Find where the given text appears and provide that cell's center as (X, Y) coordinate. 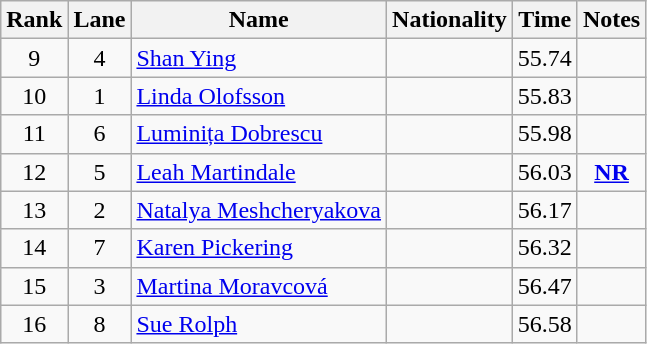
7 (100, 248)
NR (611, 172)
Linda Olofsson (259, 96)
Martina Moravcová (259, 286)
56.03 (544, 172)
2 (100, 210)
Nationality (450, 20)
Sue Rolph (259, 324)
56.47 (544, 286)
Rank (34, 20)
14 (34, 248)
Name (259, 20)
4 (100, 58)
55.98 (544, 134)
11 (34, 134)
10 (34, 96)
12 (34, 172)
Shan Ying (259, 58)
55.83 (544, 96)
8 (100, 324)
Karen Pickering (259, 248)
13 (34, 210)
1 (100, 96)
15 (34, 286)
56.32 (544, 248)
Luminița Dobrescu (259, 134)
Notes (611, 20)
Lane (100, 20)
3 (100, 286)
5 (100, 172)
Time (544, 20)
56.17 (544, 210)
Leah Martindale (259, 172)
56.58 (544, 324)
Natalya Meshcheryakova (259, 210)
55.74 (544, 58)
16 (34, 324)
9 (34, 58)
6 (100, 134)
